Find where the given text appears and provide that cell's center as [X, Y] coordinate. 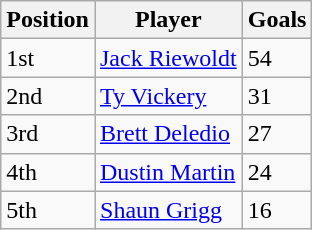
16 [277, 210]
1st [48, 58]
Position [48, 20]
4th [48, 172]
5th [48, 210]
2nd [48, 96]
Brett Deledio [168, 134]
Jack Riewoldt [168, 58]
Ty Vickery [168, 96]
54 [277, 58]
Goals [277, 20]
Player [168, 20]
31 [277, 96]
24 [277, 172]
3rd [48, 134]
Shaun Grigg [168, 210]
Dustin Martin [168, 172]
27 [277, 134]
